Determine the [X, Y] coordinate at the center of the cell enclosing the given text.  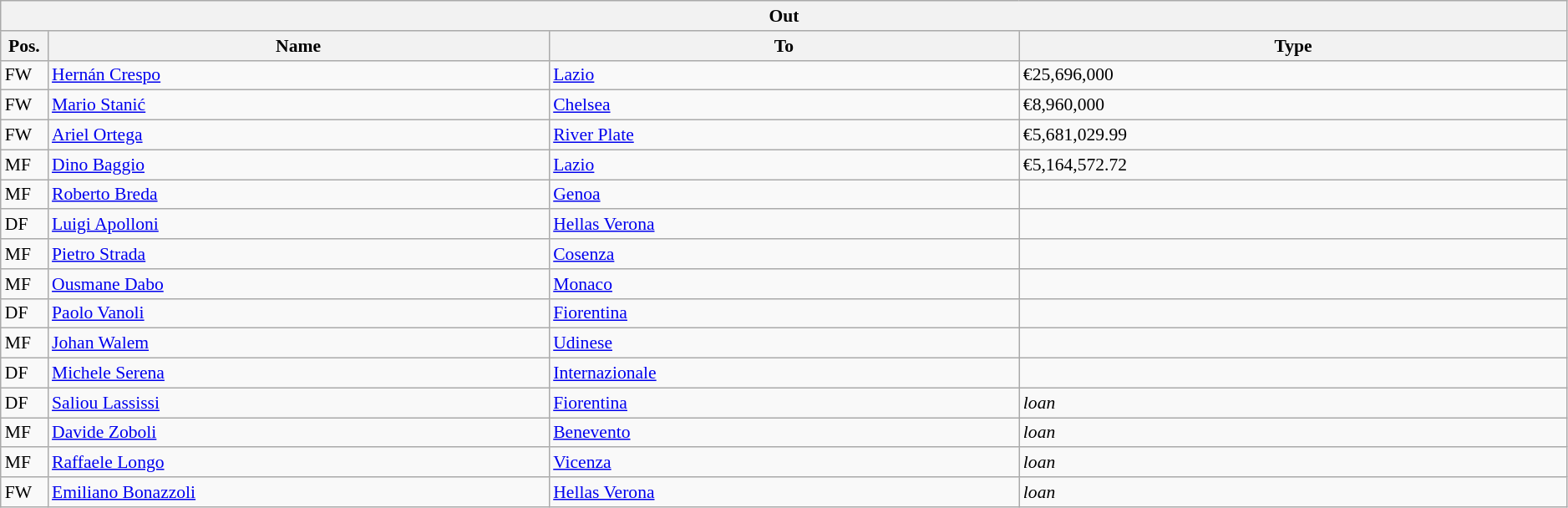
Johan Walem [298, 343]
Hernán Crespo [298, 75]
Out [784, 16]
Cosenza [784, 254]
Paolo Vanoli [298, 313]
Emiliano Bonazzoli [298, 492]
Udinese [784, 343]
Dino Baggio [298, 165]
Mario Stanić [298, 105]
Saliou Lassissi [298, 403]
Benevento [784, 433]
Internazionale [784, 373]
Pos. [24, 46]
€8,960,000 [1293, 105]
Luigi Apolloni [298, 225]
Vicenza [784, 463]
Name [298, 46]
Ariel Ortega [298, 135]
Roberto Breda [298, 195]
River Plate [784, 135]
Monaco [784, 284]
To [784, 46]
Genoa [784, 195]
€5,164,572.72 [1293, 165]
€5,681,029.99 [1293, 135]
Davide Zoboli [298, 433]
Pietro Strada [298, 254]
Type [1293, 46]
Raffaele Longo [298, 463]
€25,696,000 [1293, 75]
Chelsea [784, 105]
Ousmane Dabo [298, 284]
Michele Serena [298, 373]
